Find where the given text appears and provide that cell's center as [x, y] coordinate. 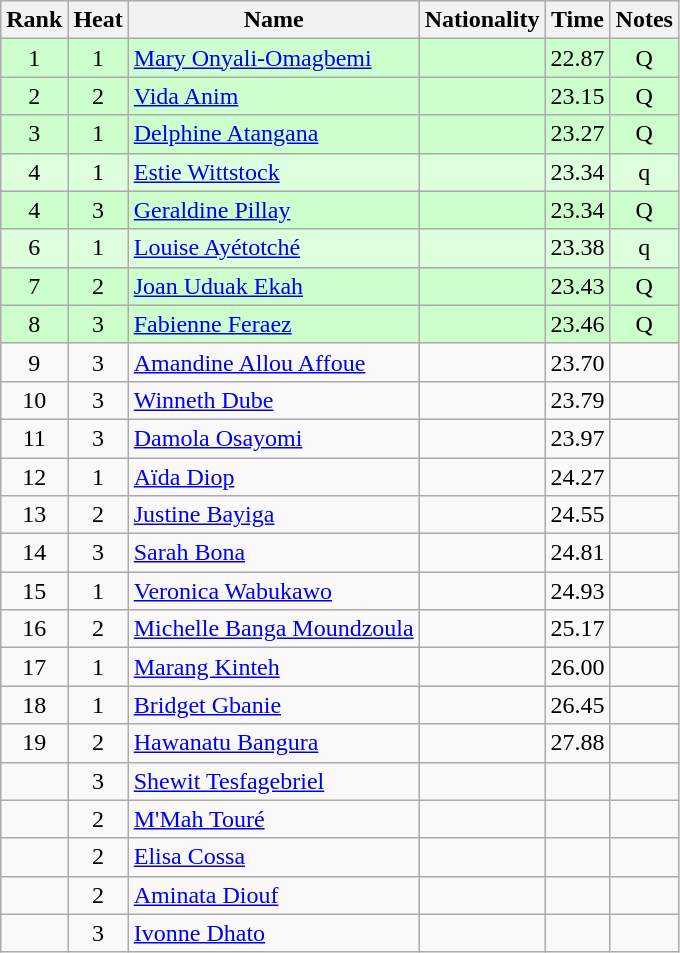
27.88 [578, 743]
Ivonne Dhato [274, 933]
13 [34, 515]
Delphine Atangana [274, 134]
23.27 [578, 134]
16 [34, 629]
Louise Ayétotché [274, 248]
23.70 [578, 362]
Hawanatu Bangura [274, 743]
Shewit Tesfagebriel [274, 781]
9 [34, 362]
23.46 [578, 324]
Aminata Diouf [274, 895]
Elisa Cossa [274, 857]
25.17 [578, 629]
Nationality [482, 20]
19 [34, 743]
M'Mah Touré [274, 819]
Name [274, 20]
Winneth Dube [274, 400]
10 [34, 400]
23.38 [578, 248]
26.45 [578, 705]
Marang Kinteh [274, 667]
Amandine Allou Affoue [274, 362]
12 [34, 477]
Sarah Bona [274, 553]
Notes [644, 20]
Vida Anim [274, 96]
Aïda Diop [274, 477]
Heat [98, 20]
Geraldine Pillay [274, 210]
Rank [34, 20]
Joan Uduak Ekah [274, 286]
23.43 [578, 286]
Veronica Wabukawo [274, 591]
24.93 [578, 591]
14 [34, 553]
23.79 [578, 400]
Mary Onyali-Omagbemi [274, 58]
24.81 [578, 553]
23.97 [578, 438]
23.15 [578, 96]
24.27 [578, 477]
Damola Osayomi [274, 438]
8 [34, 324]
6 [34, 248]
26.00 [578, 667]
Time [578, 20]
Michelle Banga Moundzoula [274, 629]
Estie Wittstock [274, 172]
7 [34, 286]
15 [34, 591]
Bridget Gbanie [274, 705]
18 [34, 705]
17 [34, 667]
22.87 [578, 58]
Fabienne Feraez [274, 324]
Justine Bayiga [274, 515]
24.55 [578, 515]
11 [34, 438]
